Provide the [X, Y] coordinate of the cell's center where the given text is located.  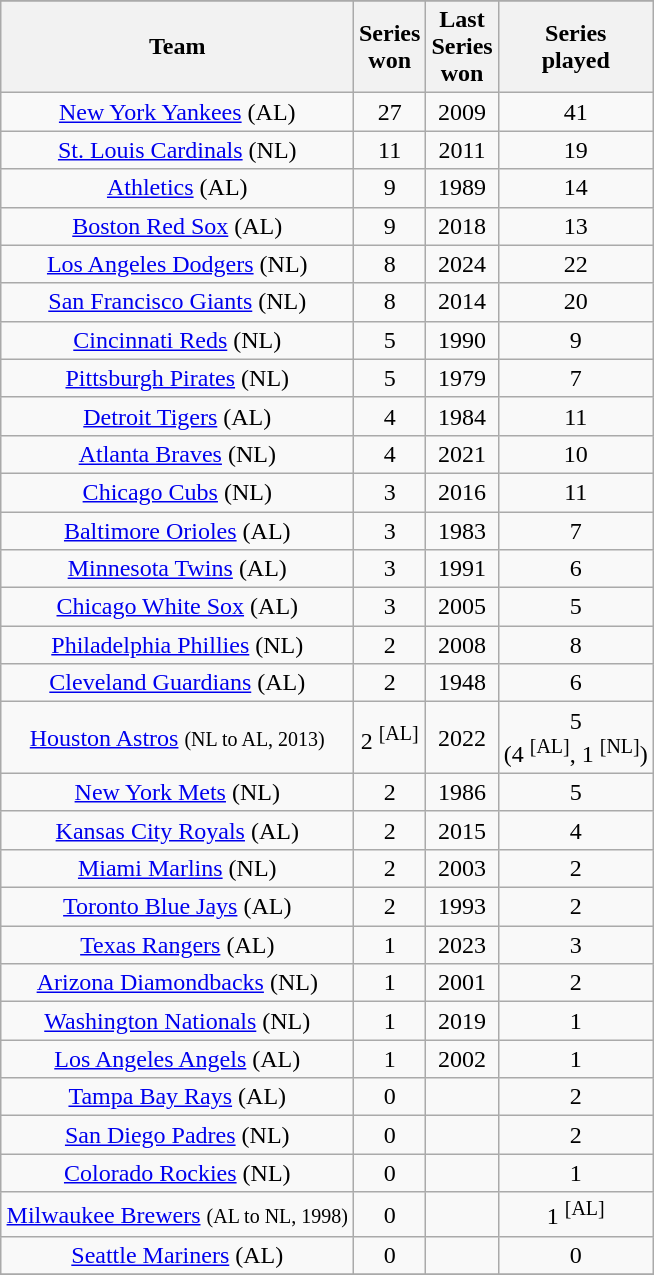
20 [576, 302]
St. Louis Cardinals (NL) [177, 150]
LastSerieswon [462, 47]
2014 [462, 302]
Milwaukee Brewers (AL to NL, 1998) [177, 1214]
Athletics (AL) [177, 188]
Philadelphia Phillies (NL) [177, 645]
19 [576, 150]
2005 [462, 607]
Minnesota Twins (AL) [177, 569]
13 [576, 226]
2023 [462, 945]
Arizona Diamondbacks (NL) [177, 983]
Los Angeles Dodgers (NL) [177, 264]
1991 [462, 569]
Detroit Tigers (AL) [177, 416]
Cleveland Guardians (AL) [177, 683]
2015 [462, 830]
1986 [462, 792]
2 [AL] [389, 738]
New York Mets (NL) [177, 792]
Toronto Blue Jays (AL) [177, 907]
Pittsburgh Pirates (NL) [177, 378]
Seriesplayed [576, 47]
Washington Nationals (NL) [177, 1021]
14 [576, 188]
Seattle Mariners (AL) [177, 1256]
Chicago White Sox (AL) [177, 607]
2008 [462, 645]
San Diego Padres (NL) [177, 1135]
22 [576, 264]
2024 [462, 264]
San Francisco Giants (NL) [177, 302]
2001 [462, 983]
New York Yankees (AL) [177, 112]
1983 [462, 531]
1989 [462, 188]
Cincinnati Reds (NL) [177, 340]
Team [177, 47]
2019 [462, 1021]
Serieswon [389, 47]
Boston Red Sox (AL) [177, 226]
1948 [462, 683]
1990 [462, 340]
2022 [462, 738]
Houston Astros (NL to AL, 2013) [177, 738]
2011 [462, 150]
Los Angeles Angels (AL) [177, 1059]
41 [576, 112]
Atlanta Braves (NL) [177, 454]
2021 [462, 454]
1979 [462, 378]
2016 [462, 492]
2002 [462, 1059]
5(4 [AL], 1 [NL]) [576, 738]
2009 [462, 112]
1 [AL] [576, 1214]
10 [576, 454]
2018 [462, 226]
27 [389, 112]
1993 [462, 907]
Chicago Cubs (NL) [177, 492]
Miami Marlins (NL) [177, 868]
Baltimore Orioles (AL) [177, 531]
Kansas City Royals (AL) [177, 830]
Tampa Bay Rays (AL) [177, 1097]
Colorado Rockies (NL) [177, 1173]
1984 [462, 416]
2003 [462, 868]
Texas Rangers (AL) [177, 945]
